For the text-containing cell, return its midpoint in [x, y] coordinate format. 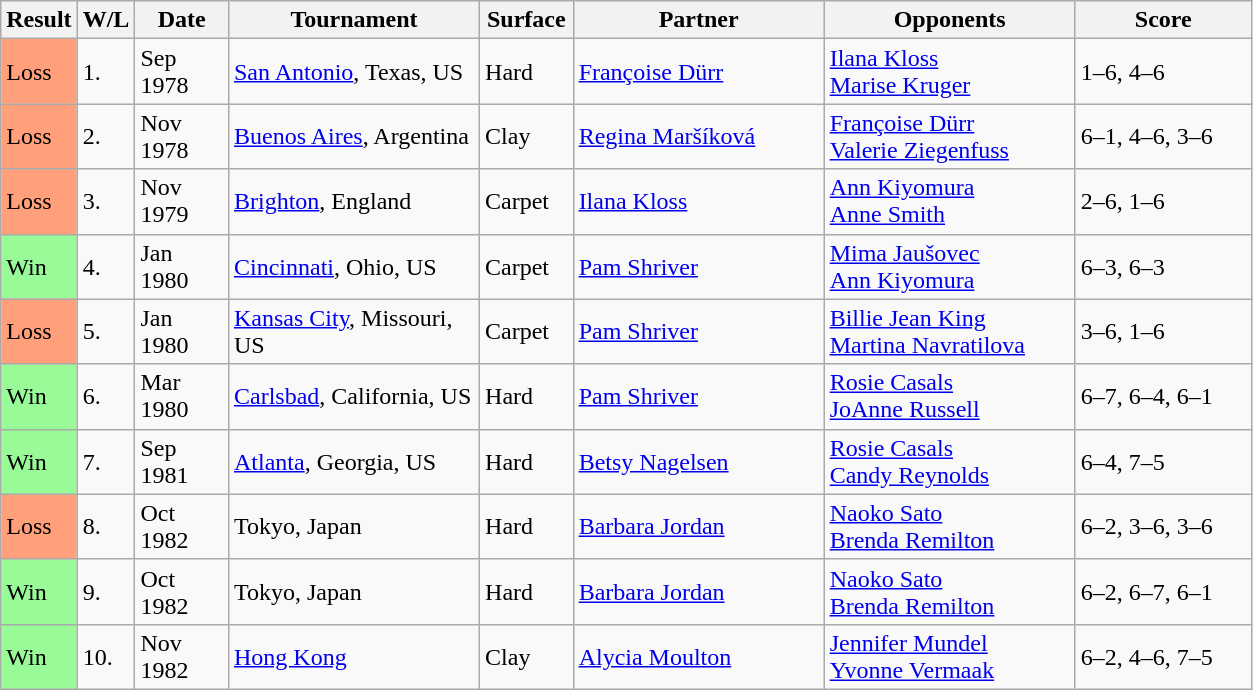
Sep 1978 [182, 72]
5. [106, 332]
1–6, 4–6 [1163, 72]
Françoise Dürr Valerie Ziegenfuss [950, 136]
Rosie Casals JoAnne Russell [950, 396]
6. [106, 396]
2. [106, 136]
6–2, 3–6, 3–6 [1163, 526]
9. [106, 592]
Nov 1982 [182, 656]
1. [106, 72]
Kansas City, Missouri, US [354, 332]
4. [106, 266]
Alycia Moulton [698, 656]
Opponents [950, 20]
Cincinnati, Ohio, US [354, 266]
W/L [106, 20]
Atlanta, Georgia, US [354, 462]
Billie Jean King Martina Navratilova [950, 332]
6–7, 6–4, 6–1 [1163, 396]
Score [1163, 20]
Tournament [354, 20]
3–6, 1–6 [1163, 332]
Date [182, 20]
Hong Kong [354, 656]
6–3, 6–3 [1163, 266]
San Antonio, Texas, US [354, 72]
Surface [527, 20]
Nov 1979 [182, 202]
8. [106, 526]
Rosie Casals Candy Reynolds [950, 462]
Regina Maršíková [698, 136]
6–2, 6–7, 6–1 [1163, 592]
Carlsbad, California, US [354, 396]
10. [106, 656]
7. [106, 462]
6–2, 4–6, 7–5 [1163, 656]
Partner [698, 20]
Buenos Aires, Argentina [354, 136]
6–1, 4–6, 3–6 [1163, 136]
2–6, 1–6 [1163, 202]
Mar 1980 [182, 396]
Nov 1978 [182, 136]
Betsy Nagelsen [698, 462]
3. [106, 202]
Mima Jaušovec Ann Kiyomura [950, 266]
Ann Kiyomura Anne Smith [950, 202]
Brighton, England [354, 202]
Ilana Kloss Marise Kruger [950, 72]
6–4, 7–5 [1163, 462]
Françoise Dürr [698, 72]
Jennifer Mundel Yvonne Vermaak [950, 656]
Ilana Kloss [698, 202]
Result [39, 20]
Sep 1981 [182, 462]
